Output the (x, y) coordinate of the center of the cell containing the given text.  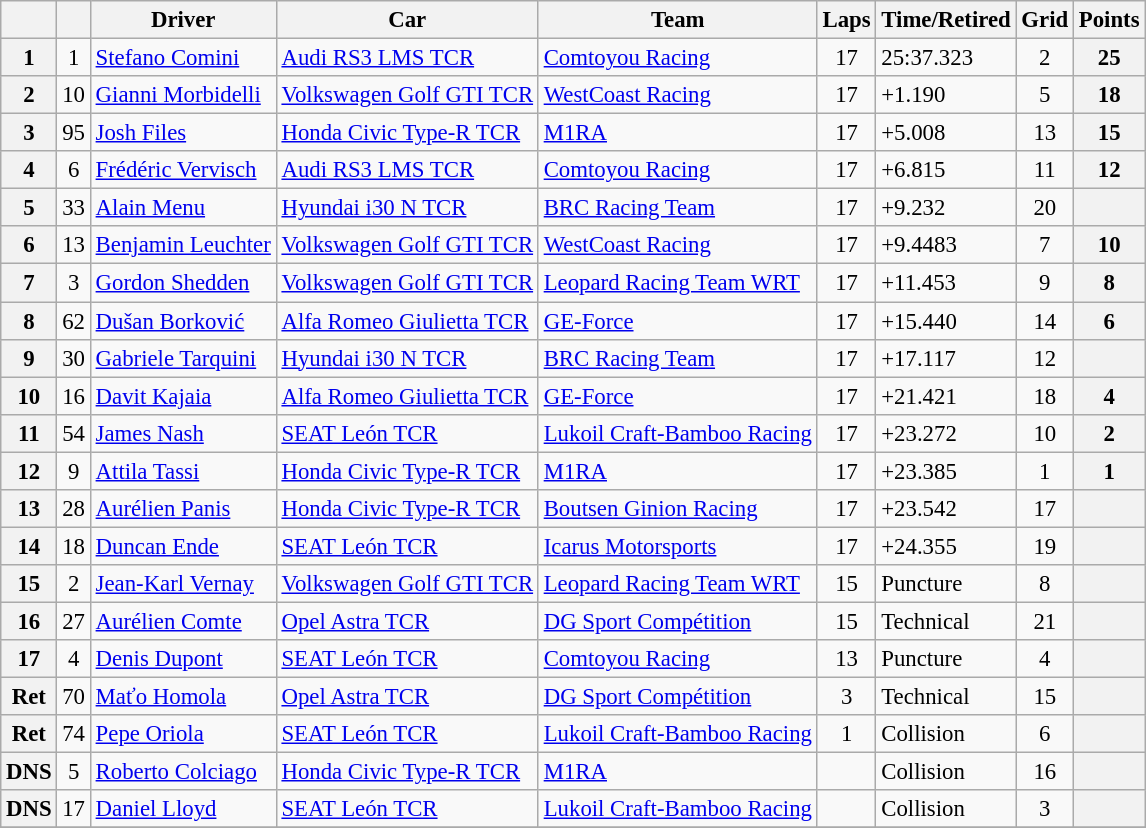
+17.117 (946, 358)
Frédéric Vervisch (183, 170)
Daniel Lloyd (183, 809)
Points (1110, 20)
95 (74, 133)
+9.232 (946, 208)
Grid (1044, 20)
Laps (846, 20)
Alain Menu (183, 208)
21 (1044, 621)
74 (74, 734)
Stefano Comini (183, 58)
Benjamin Leuchter (183, 245)
+23.385 (946, 471)
30 (74, 358)
Davit Kajaia (183, 396)
+23.542 (946, 509)
Gordon Shedden (183, 283)
+23.272 (946, 433)
20 (1044, 208)
70 (74, 697)
Boutsen Ginion Racing (678, 509)
+21.421 (946, 396)
Roberto Colciago (183, 772)
Jean-Karl Vernay (183, 584)
Denis Dupont (183, 659)
Icarus Motorsports (678, 546)
Pepe Oriola (183, 734)
+11.453 (946, 283)
Duncan Ende (183, 546)
Gianni Morbidelli (183, 95)
+9.4483 (946, 245)
Time/Retired (946, 20)
54 (74, 433)
+15.440 (946, 321)
Gabriele Tarquini (183, 358)
Aurélien Panis (183, 509)
Aurélien Comte (183, 621)
25:37.323 (946, 58)
+5.008 (946, 133)
+1.190 (946, 95)
Car (407, 20)
62 (74, 321)
27 (74, 621)
Team (678, 20)
25 (1110, 58)
+24.355 (946, 546)
Dušan Borković (183, 321)
28 (74, 509)
19 (1044, 546)
James Nash (183, 433)
+6.815 (946, 170)
Driver (183, 20)
Attila Tassi (183, 471)
Maťo Homola (183, 697)
33 (74, 208)
Josh Files (183, 133)
